Search for the cell housing the specified text and yield its (X, Y) center coordinate. 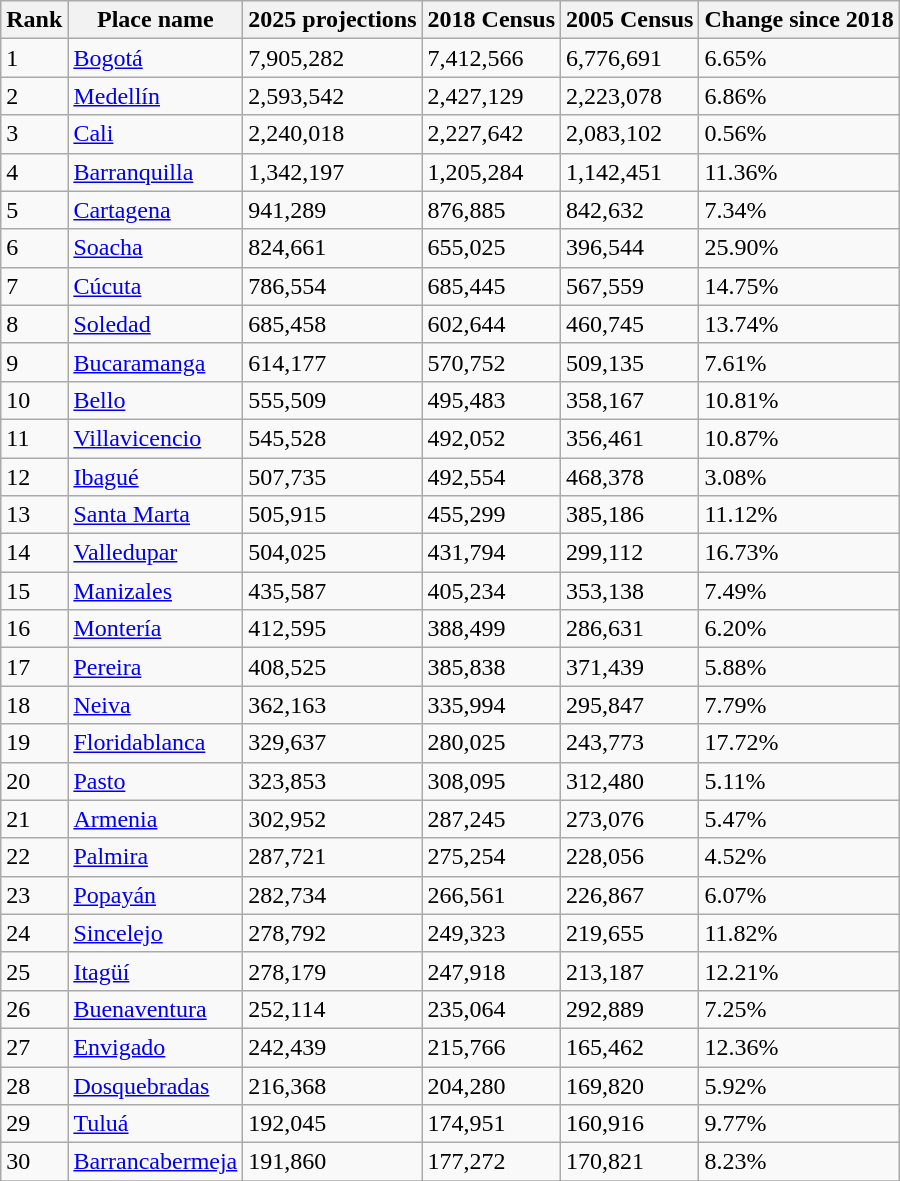
655,025 (491, 248)
204,280 (491, 1085)
235,064 (491, 1009)
1,142,451 (630, 172)
286,631 (630, 629)
7.49% (799, 591)
280,025 (491, 743)
2,240,018 (332, 134)
385,838 (491, 667)
7.79% (799, 705)
3 (34, 134)
29 (34, 1124)
7,412,566 (491, 58)
191,860 (332, 1162)
25.90% (799, 248)
192,045 (332, 1124)
388,499 (491, 629)
24 (34, 933)
13.74% (799, 324)
5 (34, 210)
824,661 (332, 248)
1,205,284 (491, 172)
Barranquilla (156, 172)
Tuluá (156, 1124)
Floridablanca (156, 743)
Cúcuta (156, 286)
8 (34, 324)
Popayán (156, 895)
228,056 (630, 857)
226,867 (630, 895)
492,052 (491, 438)
7.61% (799, 362)
14 (34, 553)
Itagüí (156, 971)
299,112 (630, 553)
509,135 (630, 362)
278,792 (332, 933)
292,889 (630, 1009)
6.07% (799, 895)
0.56% (799, 134)
Montería (156, 629)
545,528 (332, 438)
941,289 (332, 210)
6.20% (799, 629)
Envigado (156, 1047)
17 (34, 667)
4 (34, 172)
Sincelejo (156, 933)
2005 Census (630, 20)
468,378 (630, 477)
7.34% (799, 210)
786,554 (332, 286)
242,439 (332, 1047)
28 (34, 1085)
11.12% (799, 515)
2,593,542 (332, 96)
26 (34, 1009)
7,905,282 (332, 58)
247,918 (491, 971)
Pereira (156, 667)
177,272 (491, 1162)
356,461 (630, 438)
329,637 (332, 743)
455,299 (491, 515)
252,114 (332, 1009)
570,752 (491, 362)
22 (34, 857)
460,745 (630, 324)
165,462 (630, 1047)
685,445 (491, 286)
Bucaramanga (156, 362)
6.65% (799, 58)
219,655 (630, 933)
Change since 2018 (799, 20)
13 (34, 515)
842,632 (630, 210)
Place name (156, 20)
27 (34, 1047)
160,916 (630, 1124)
Soledad (156, 324)
Villavicencio (156, 438)
2,083,102 (630, 134)
10.81% (799, 400)
371,439 (630, 667)
16.73% (799, 553)
11.82% (799, 933)
287,245 (491, 819)
2,227,642 (491, 134)
396,544 (630, 248)
4.52% (799, 857)
7 (34, 286)
5.88% (799, 667)
8.23% (799, 1162)
1 (34, 58)
Soacha (156, 248)
495,483 (491, 400)
6 (34, 248)
431,794 (491, 553)
Buenaventura (156, 1009)
11.36% (799, 172)
2,223,078 (630, 96)
266,561 (491, 895)
2025 projections (332, 20)
25 (34, 971)
19 (34, 743)
Santa Marta (156, 515)
30 (34, 1162)
170,821 (630, 1162)
278,179 (332, 971)
492,554 (491, 477)
323,853 (332, 781)
174,951 (491, 1124)
282,734 (332, 895)
215,766 (491, 1047)
362,163 (332, 705)
Rank (34, 20)
435,587 (332, 591)
12 (34, 477)
614,177 (332, 362)
312,480 (630, 781)
Palmira (156, 857)
Armenia (156, 819)
18 (34, 705)
504,025 (332, 553)
6.86% (799, 96)
249,323 (491, 933)
Barrancabermeja (156, 1162)
14.75% (799, 286)
15 (34, 591)
Dosquebradas (156, 1085)
353,138 (630, 591)
216,368 (332, 1085)
Ibagué (156, 477)
23 (34, 895)
Pasto (156, 781)
5.11% (799, 781)
Bogotá (156, 58)
275,254 (491, 857)
9.77% (799, 1124)
385,186 (630, 515)
2,427,129 (491, 96)
Neiva (156, 705)
11 (34, 438)
16 (34, 629)
Bello (156, 400)
2 (34, 96)
3.08% (799, 477)
21 (34, 819)
505,915 (332, 515)
17.72% (799, 743)
602,644 (491, 324)
1,342,197 (332, 172)
7.25% (799, 1009)
555,509 (332, 400)
Cali (156, 134)
287,721 (332, 857)
6,776,691 (630, 58)
685,458 (332, 324)
20 (34, 781)
10.87% (799, 438)
567,559 (630, 286)
243,773 (630, 743)
408,525 (332, 667)
Medellín (156, 96)
302,952 (332, 819)
507,735 (332, 477)
2018 Census (491, 20)
273,076 (630, 819)
169,820 (630, 1085)
12.21% (799, 971)
295,847 (630, 705)
308,095 (491, 781)
358,167 (630, 400)
213,187 (630, 971)
10 (34, 400)
5.92% (799, 1085)
412,595 (332, 629)
12.36% (799, 1047)
405,234 (491, 591)
Manizales (156, 591)
Valledupar (156, 553)
9 (34, 362)
5.47% (799, 819)
876,885 (491, 210)
335,994 (491, 705)
Cartagena (156, 210)
